Determine the (X, Y) coordinate at the center of the cell enclosing the given text.  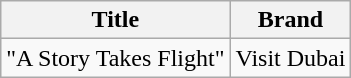
Brand (290, 20)
Visit Dubai (290, 58)
Title (116, 20)
"A Story Takes Flight" (116, 58)
